From the cell containing the given text, extract its center point as [x, y] coordinate. 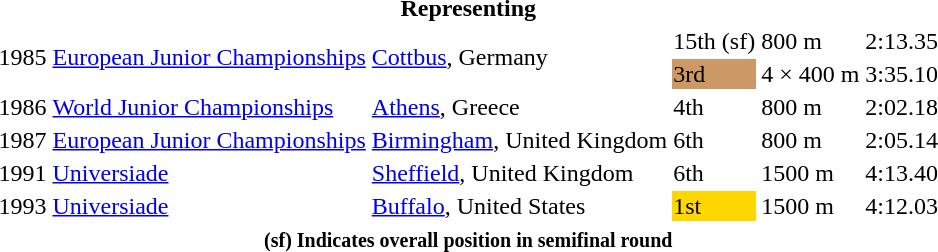
4 × 400 m [810, 74]
1st [714, 206]
Sheffield, United Kingdom [519, 173]
Buffalo, United States [519, 206]
15th (sf) [714, 41]
3rd [714, 74]
4th [714, 107]
Athens, Greece [519, 107]
Birmingham, United Kingdom [519, 140]
World Junior Championships [209, 107]
Cottbus, Germany [519, 58]
